Return the (x, y) coordinate for the center point of the cell that contains the specified text.  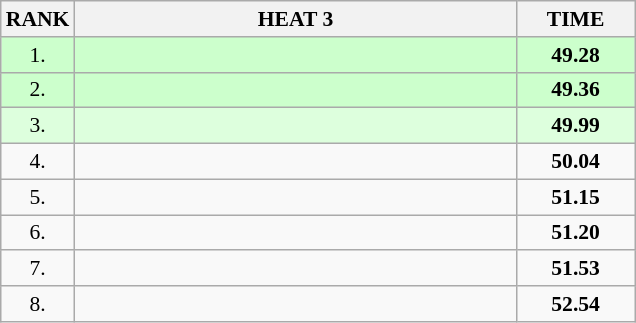
8. (38, 304)
RANK (38, 19)
6. (38, 233)
HEAT 3 (295, 19)
2. (38, 90)
5. (38, 197)
4. (38, 162)
52.54 (576, 304)
7. (38, 269)
51.53 (576, 269)
TIME (576, 19)
1. (38, 55)
49.36 (576, 90)
49.99 (576, 126)
51.20 (576, 233)
51.15 (576, 197)
50.04 (576, 162)
3. (38, 126)
49.28 (576, 55)
